Find where the given text appears and provide that cell's center as [x, y] coordinate. 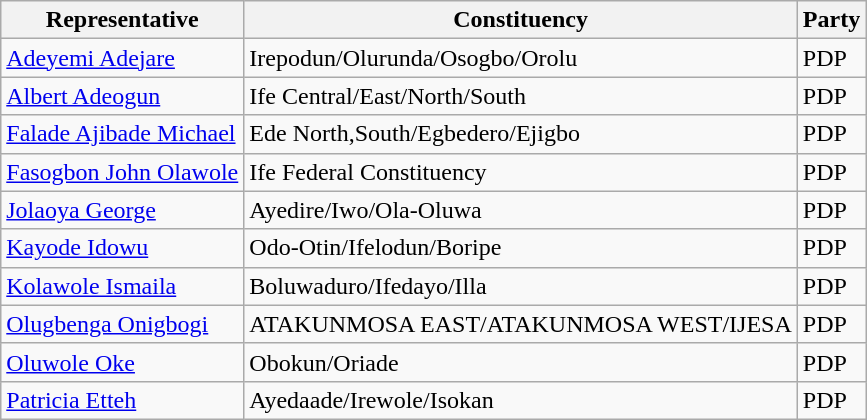
Irepodun/Olurunda/Osogbo/Orolu [521, 58]
Ayedaade/Irewole/Isokan [521, 400]
Ife Central/East/North/South [521, 96]
Olugbenga Onigbogi [122, 324]
Representative [122, 20]
Jolaoya George [122, 210]
Kolawole Ismaila [122, 286]
Oluwole Oke [122, 362]
Adeyemi Adejare [122, 58]
Constituency [521, 20]
Falade Ajibade Michael [122, 134]
Odo-Otin/Ifelodun/Boripe [521, 248]
Kayode Idowu [122, 248]
Boluwaduro/Ifedayo/Illa [521, 286]
Albert Adeogun [122, 96]
ATAKUNMOSA EAST/ATAKUNMOSA WEST/IJESA [521, 324]
Fasogbon John Olawole [122, 172]
Ife Federal Constituency [521, 172]
Obokun/Oriade [521, 362]
Patricia Etteh [122, 400]
Party [831, 20]
Ede North,South/Egbedero/Ejigbo [521, 134]
Ayedire/Iwo/Ola-Oluwa [521, 210]
